Detect which cell encompasses the target text, then output its (X, Y) center coordinate. 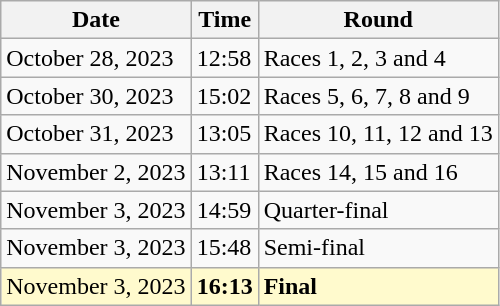
14:59 (224, 210)
15:48 (224, 248)
15:02 (224, 96)
Races 10, 11, 12 and 13 (378, 134)
13:05 (224, 134)
Races 1, 2, 3 and 4 (378, 58)
November 2, 2023 (96, 172)
13:11 (224, 172)
Time (224, 20)
Races 14, 15 and 16 (378, 172)
October 28, 2023 (96, 58)
Races 5, 6, 7, 8 and 9 (378, 96)
Semi-final (378, 248)
12:58 (224, 58)
Final (378, 286)
October 30, 2023 (96, 96)
Round (378, 20)
October 31, 2023 (96, 134)
Date (96, 20)
16:13 (224, 286)
Quarter-final (378, 210)
